Identify which cell holds the provided text, then report its (X, Y) central coordinate. 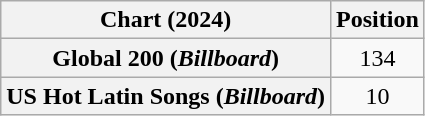
134 (378, 58)
Position (378, 20)
US Hot Latin Songs (Billboard) (166, 96)
Global 200 (Billboard) (166, 58)
Chart (2024) (166, 20)
10 (378, 96)
